Output the [x, y] coordinate of the center of the cell containing the given text.  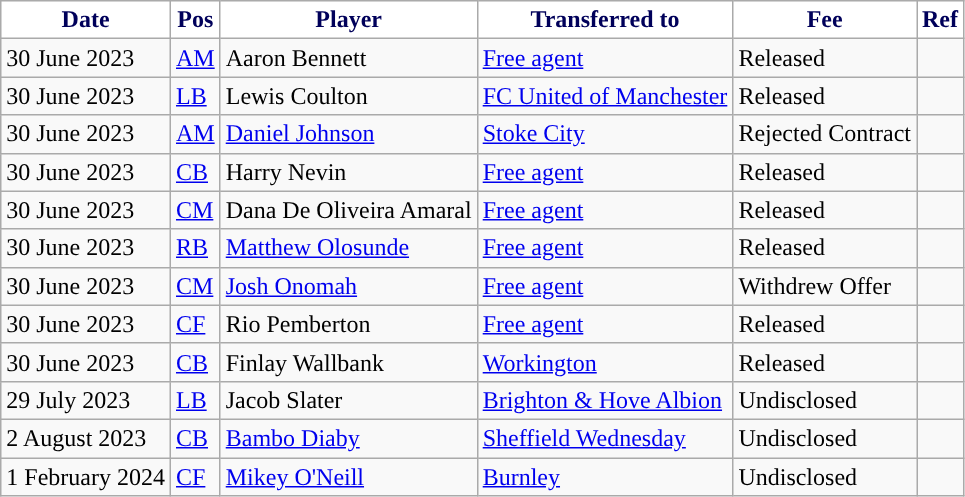
Sheffield Wednesday [605, 438]
Fee [825, 20]
Pos [195, 20]
Ref [940, 20]
Finlay Wallbank [348, 362]
Withdrew Offer [825, 286]
Lewis Coulton [348, 96]
RB [195, 248]
Aaron Bennett [348, 58]
1 February 2024 [86, 477]
Daniel Johnson [348, 134]
Mikey O'Neill [348, 477]
Burnley [605, 477]
Transferred to [605, 20]
Jacob Slater [348, 400]
Brighton & Hove Albion [605, 400]
29 July 2023 [86, 400]
Harry Nevin [348, 172]
Stoke City [605, 134]
Bambo Diaby [348, 438]
Josh Onomah [348, 286]
Player [348, 20]
Rejected Contract [825, 134]
2 August 2023 [86, 438]
Rio Pemberton [348, 324]
Workington [605, 362]
FC United of Manchester [605, 96]
Dana De Oliveira Amaral [348, 210]
Matthew Olosunde [348, 248]
Date [86, 20]
